Locate the cell with the specified text and output its (X, Y) center coordinate. 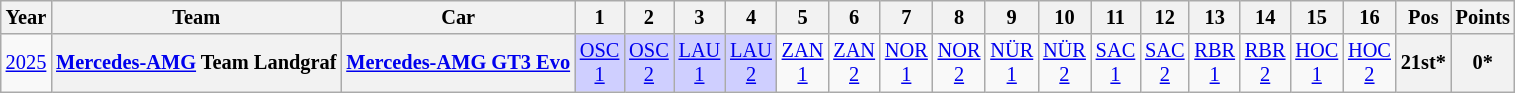
1 (600, 17)
3 (700, 17)
16 (1370, 17)
10 (1064, 17)
15 (1316, 17)
6 (854, 17)
ZAN2 (854, 63)
NOR2 (960, 63)
21st* (1424, 63)
Year (26, 17)
NÜR1 (1012, 63)
9 (1012, 17)
Mercedes-AMG Team Landgraf (196, 63)
0* (1483, 63)
NOR1 (906, 63)
13 (1214, 17)
4 (751, 17)
11 (1116, 17)
Team (196, 17)
LAU2 (751, 63)
OSC2 (648, 63)
14 (1265, 17)
7 (906, 17)
2025 (26, 63)
12 (1164, 17)
RBR2 (1265, 63)
Car (458, 17)
5 (803, 17)
Points (1483, 17)
RBR1 (1214, 63)
NÜR2 (1064, 63)
LAU1 (700, 63)
2 (648, 17)
8 (960, 17)
SAC1 (1116, 63)
Pos (1424, 17)
Mercedes-AMG GT3 Evo (458, 63)
HOC2 (1370, 63)
SAC2 (1164, 63)
HOC1 (1316, 63)
OSC1 (600, 63)
ZAN1 (803, 63)
